Capture the cell that displays the provided text and extract its [x, y] central coordinate. 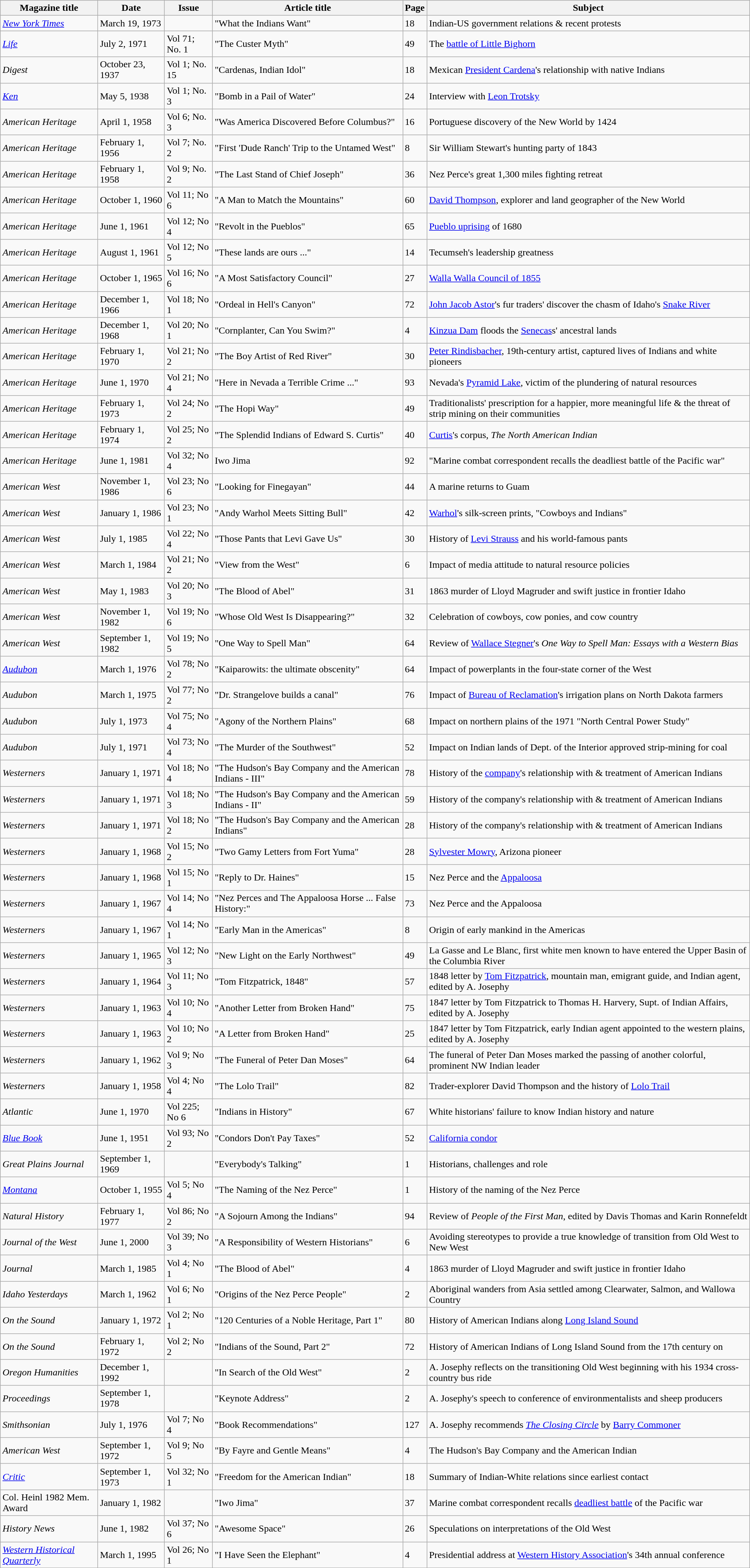
January 1, 1964 [131, 982]
The Hudson's Bay Company and the American Indian [588, 1450]
92 [415, 460]
"Cardenas, Indian Idol" [308, 70]
"Agony of the Northern Plains" [308, 721]
September 1, 1969 [131, 1164]
January 1, 1986 [131, 513]
Tecumseh's leadership greatness [588, 252]
"Iwo Jima" [308, 1502]
Summary of Indian-White relations since earliest contact [588, 1477]
New York Times [49, 23]
Vol 7; No. 2 [189, 148]
October 23, 1937 [131, 70]
"Origins of the Nez Perce People" [308, 1294]
40 [415, 435]
Vol 75; No 4 [189, 721]
Vol 14; No 1 [189, 930]
Natural History [49, 1216]
"First 'Dude Ranch' Trip to the Untamed West" [308, 148]
Vol 32; No 1 [189, 1477]
Vol 2; No 1 [189, 1321]
Journal of the West [49, 1242]
Vol 12; No 4 [189, 226]
Vol 73; No 4 [189, 747]
Vol 39; No 3 [189, 1242]
Vol 22; No 4 [189, 539]
July 1, 1976 [131, 1425]
Vol 24; No 2 [189, 408]
Walla Walla Council of 1855 [588, 278]
Vol 19; No 6 [189, 617]
September 1, 1978 [131, 1398]
"Two Gamy Letters from Fort Yuma" [308, 851]
"The Splendid Indians of Edward S. Curtis" [308, 435]
Article title [308, 8]
February 1, 1970 [131, 356]
Impact of Bureau of Reclamation's irrigation plans on North Dakota farmers [588, 695]
"Here in Nevada a Terrible Crime ..." [308, 383]
Journal [49, 1268]
Vol 10; No 4 [189, 1007]
Vol 6; No. 3 [189, 122]
Vol 4; No 1 [189, 1268]
March 1, 1975 [131, 695]
October 1, 1965 [131, 278]
Peter Rindisbacher, 19th-century artist, captured lives of Indians and white pioneers [588, 356]
Digest [49, 70]
January 1, 1972 [131, 1321]
"The Murder of the Southwest" [308, 747]
La Gasse and Le Blanc, first white men known to have entered the Upper Basin of the Columbia River [588, 955]
July 1, 1973 [131, 721]
March 1, 1995 [131, 1554]
Smithsonian [49, 1425]
"The Hopi Way" [308, 408]
July 2, 1971 [131, 44]
March 1, 1985 [131, 1268]
October 1, 1955 [131, 1190]
October 1, 1960 [131, 200]
1847 letter by Tom Fitzpatrick, early Indian agent appointed to the western plains, edited by A. Josephy [588, 1034]
Vol 77; No 2 [189, 695]
November 1, 1986 [131, 487]
September 1, 1972 [131, 1450]
Western Historical Quarterly [49, 1554]
"In Search of the Old West" [308, 1373]
January 1, 1962 [131, 1059]
27 [415, 278]
Vol 9; No 3 [189, 1059]
Proceedings [49, 1398]
February 1, 1977 [131, 1216]
78 [415, 774]
"Those Pants that Levi Gave Us" [308, 539]
March 1, 1984 [131, 565]
Review of People of the First Man, edited by Davis Thomas and Karin Ronnefeldt [588, 1216]
Marine combat correspondent recalls deadliest battle of the Pacific war [588, 1502]
"Awesome Space" [308, 1529]
"Book Recommendations" [308, 1425]
73 [415, 903]
August 1, 1961 [131, 252]
57 [415, 982]
"Indians in History" [308, 1112]
Vol 18; No 2 [189, 826]
Great Plains Journal [49, 1164]
Vol 4; No 4 [189, 1086]
"I Have Seen the Elephant" [308, 1554]
Magazine title [49, 8]
"Cornplanter, Can You Swim?" [308, 331]
24 [415, 96]
"120 Centuries of a Noble Heritage, Part 1" [308, 1321]
65 [415, 226]
February 1, 1956 [131, 148]
"By Fayre and Gentle Means" [308, 1450]
Vol 16; No 6 [189, 278]
"Whose Old West Is Disappearing?" [308, 617]
Curtis's corpus, The North American Indian [588, 435]
Vol 11; No 3 [189, 982]
Vol 25; No 2 [189, 435]
"These lands are ours ..." [308, 252]
February 1, 1972 [131, 1346]
Vol 23; No 6 [189, 487]
Portuguese discovery of the New World by 1424 [588, 122]
"One Way to Spell Man" [308, 643]
Subject [588, 8]
"Looking for Finegayan" [308, 487]
Historians, challenges and role [588, 1164]
April 1, 1958 [131, 122]
"Marine combat correspondent recalls the deadliest battle of the Pacific war" [588, 460]
36 [415, 174]
Vol 26; No 1 [189, 1554]
September 1, 1973 [131, 1477]
February 1, 1974 [131, 435]
Iwo Jima [308, 460]
Vol 14; No 4 [189, 903]
"Condors Don't Pay Taxes" [308, 1138]
Warhol's silk-screen prints, "Cowboys and Indians" [588, 513]
"A Letter from Broken Hand" [308, 1034]
Vol 20; No 1 [189, 331]
Kinzua Dam floods the Senecass' ancestral lands [588, 331]
Vol 12; No 5 [189, 252]
32 [415, 617]
Presidential address at Western History Association's 34th annual conference [588, 1554]
15 [415, 878]
June 1, 1961 [131, 226]
Vol 18; No 4 [189, 774]
Page [415, 8]
75 [415, 1007]
"Early Man in the Americas" [308, 930]
February 1, 1958 [131, 174]
"The Custer Myth" [308, 44]
Vol 1; No. 15 [189, 70]
John Jacob Astor's fur traders' discover the chasm of Idaho's Snake River [588, 304]
82 [415, 1086]
"Revolt in the Pueblos" [308, 226]
37 [415, 1502]
December 1, 1966 [131, 304]
93 [415, 383]
Nevada's Pyramid Lake, victim of the plundering of natural resources [588, 383]
Trader-explorer David Thompson and the history of Lolo Trail [588, 1086]
"The Lolo Trail" [308, 1086]
94 [415, 1216]
Vol 78; No 2 [189, 669]
Pueblo uprising of 1680 [588, 226]
July 1, 1971 [131, 747]
Col. Heinl 1982 Mem. Award [49, 1502]
Impact of powerplants in the four-state corner of the West [588, 669]
"Andy Warhol Meets Sitting Bull" [308, 513]
"Reply to Dr. Haines" [308, 878]
December 1, 1992 [131, 1373]
Vol 19; No 5 [189, 643]
"Keynote Address" [308, 1398]
44 [415, 487]
March 1, 1976 [131, 669]
Montana [49, 1190]
Celebration of cowboys, cow ponies, and cow country [588, 617]
Oregon Humanities [49, 1373]
Vol 2; No 2 [189, 1346]
80 [415, 1321]
David Thompson, explorer and land geographer of the New World [588, 200]
March 1, 1962 [131, 1294]
History of American Indians of Long Island Sound from the 17th century on [588, 1346]
History of the naming of the Nez Perce [588, 1190]
16 [415, 122]
"The Naming of the Nez Perce" [308, 1190]
Issue [189, 8]
"Another Letter from Broken Hand" [308, 1007]
"The Hudson's Bay Company and the American Indians" [308, 826]
Vol 7; No 4 [189, 1425]
"Bomb in a Pail of Water" [308, 96]
Mexican President Cardena's relationship with native Indians [588, 70]
Ken [49, 96]
December 1, 1968 [131, 331]
Vol 93; No 2 [189, 1138]
A. Josephy recommends The Closing Circle by Barry Commoner [588, 1425]
Critic [49, 1477]
Aboriginal wanders from Asia settled among Clearwater, Salmon, and Wallowa Country [588, 1294]
June 1, 1951 [131, 1138]
Date [131, 8]
Origin of early mankind in the Americas [588, 930]
Sylvester Mowry, Arizona pioneer [588, 851]
"A Most Satisfactory Council" [308, 278]
127 [415, 1425]
Impact of media attitude to natural resource policies [588, 565]
14 [415, 252]
California condor [588, 1138]
"What the Indians Want" [308, 23]
Vol 15; No 2 [189, 851]
"Freedom for the American Indian" [308, 1477]
"A Responsibility of Western Historians" [308, 1242]
A. Josephy reflects on the transitioning Old West beginning with his 1934 cross-country bus ride [588, 1373]
Vol 37; No 6 [189, 1529]
"Tom Fitzpatrick, 1848" [308, 982]
Vol 20; No 3 [189, 591]
Avoiding stereotypes to provide a true knowledge of transition from Old West to New West [588, 1242]
"The Boy Artist of Red River" [308, 356]
1847 letter by Tom Fitzpatrick to Thomas H. Harvery, Supt. of Indian Affairs, edited by A. Josephy [588, 1007]
Vol 32; No 4 [189, 460]
Atlantic [49, 1112]
76 [415, 695]
A. Josephy's speech to conference of environmentalists and sheep producers [588, 1398]
Blue Book [49, 1138]
Vol 9; No 5 [189, 1450]
Life [49, 44]
Vol 21; No 4 [189, 383]
Vol 18; No 1 [189, 304]
"The Hudson's Bay Company and the American Indians - III" [308, 774]
History of American Indians along Long Island Sound [588, 1321]
42 [415, 513]
Vol 225; No 6 [189, 1112]
1848 letter by Tom Fitzpatrick, mountain man, emigrant guide, and Indian agent, edited by A. Josephy [588, 982]
Vol 6; No 1 [189, 1294]
Impact on northern plains of the 1971 "North Central Power Study" [588, 721]
Vol 11; No 6 [189, 200]
"New Light on the Early Northwest" [308, 955]
Vol 86; No 2 [189, 1216]
"Was America Discovered Before Columbus?" [308, 122]
60 [415, 200]
History of Levi Strauss and his world-famous pants [588, 539]
"Dr. Strangelove builds a canal" [308, 695]
68 [415, 721]
"Nez Perces and The Appaloosa Horse ... False History:" [308, 903]
"The Hudson's Bay Company and the American Indians - II" [308, 799]
"View from the West" [308, 565]
"The Last Stand of Chief Joseph" [308, 174]
March 19, 1973 [131, 23]
Vol 15; No 1 [189, 878]
"A Man to Match the Mountains" [308, 200]
Vol 9; No. 2 [189, 174]
January 1, 1958 [131, 1086]
Vol 18; No 3 [189, 799]
A marine returns to Guam [588, 487]
"A Sojourn Among the Indians" [308, 1216]
June 1, 2000 [131, 1242]
Impact on Indian lands of Dept. of the Interior approved strip-mining for coal [588, 747]
"Indians of the Sound, Part 2" [308, 1346]
"Kaiparowits: the ultimate obscenity" [308, 669]
"Everybody's Talking" [308, 1164]
Traditionalists' prescription for a happier, more meaningful life & the threat of strip mining on their communities [588, 408]
Indian-US government relations & recent protests [588, 23]
Review of Wallace Stegner's One Way to Spell Man: Essays with a Western Bias [588, 643]
The funeral of Peter Dan Moses marked the passing of another colorful, prominent NW Indian leader [588, 1059]
Sir William Stewart's hunting party of 1843 [588, 148]
26 [415, 1529]
31 [415, 591]
Vol 12; No 3 [189, 955]
Nez Perce's great 1,300 miles fighting retreat [588, 174]
25 [415, 1034]
July 1, 1985 [131, 539]
Interview with Leon Trotsky [588, 96]
January 1, 1965 [131, 955]
November 1, 1982 [131, 617]
Vol 10; No 2 [189, 1034]
Vol 71; No. 1 [189, 44]
June 1, 1981 [131, 460]
Vol 5; No 4 [189, 1190]
Vol 23; No 1 [189, 513]
The battle of Little Bighorn [588, 44]
Speculations on interpretations of the Old West [588, 1529]
67 [415, 1112]
Idaho Yesterdays [49, 1294]
White historians' failure to know Indian history and nature [588, 1112]
September 1, 1982 [131, 643]
"The Funeral of Peter Dan Moses" [308, 1059]
Vol 1; No. 3 [189, 96]
February 1, 1973 [131, 408]
May 5, 1938 [131, 96]
"Ordeal in Hell's Canyon" [308, 304]
History News [49, 1529]
59 [415, 799]
May 1, 1983 [131, 591]
June 1, 1982 [131, 1529]
January 1, 1982 [131, 1502]
